Output the (X, Y) coordinate of the center of the cell containing the given text.  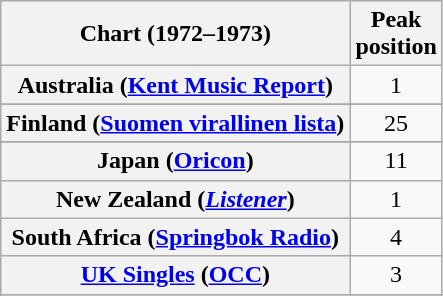
3 (396, 275)
Finland (Suomen virallinen lista) (176, 123)
Australia (Kent Music Report) (176, 85)
UK Singles (OCC) (176, 275)
11 (396, 161)
Peakposition (396, 34)
Chart (1972–1973) (176, 34)
4 (396, 237)
South Africa (Springbok Radio) (176, 237)
25 (396, 123)
New Zealand (Listener) (176, 199)
Japan (Oricon) (176, 161)
